Return (x, y) of the center of cell containing provided text 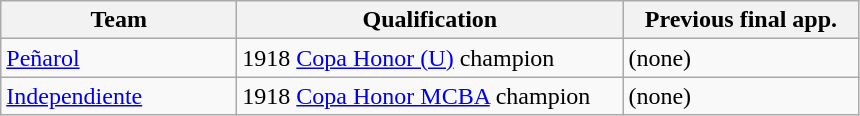
Independiente (119, 96)
Previous final app. (741, 20)
1918 Copa Honor (U) champion (430, 58)
Peñarol (119, 58)
Qualification (430, 20)
Team (119, 20)
1918 Copa Honor MCBA champion (430, 96)
